Determine the [X, Y] coordinate at the center of the cell enclosing the given text.  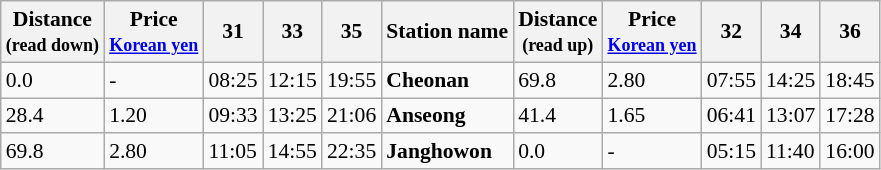
13:07 [790, 116]
Anseong [447, 116]
09:33 [232, 116]
32 [732, 32]
31 [232, 32]
Janghowon [447, 152]
06:41 [732, 116]
22:35 [352, 152]
28.4 [52, 116]
11:05 [232, 152]
17:28 [850, 116]
14:55 [292, 152]
1.65 [652, 116]
16:00 [850, 152]
Cheonan [447, 80]
14:25 [790, 80]
34 [790, 32]
1.20 [154, 116]
36 [850, 32]
41.4 [558, 116]
18:45 [850, 80]
33 [292, 32]
19:55 [352, 80]
Distance(read up) [558, 32]
21:06 [352, 116]
05:15 [732, 152]
Distance(read down) [52, 32]
35 [352, 32]
Station name [447, 32]
07:55 [732, 80]
11:40 [790, 152]
08:25 [232, 80]
12:15 [292, 80]
13:25 [292, 116]
